Return the [x, y] coordinate for the center point of the cell that contains the specified text.  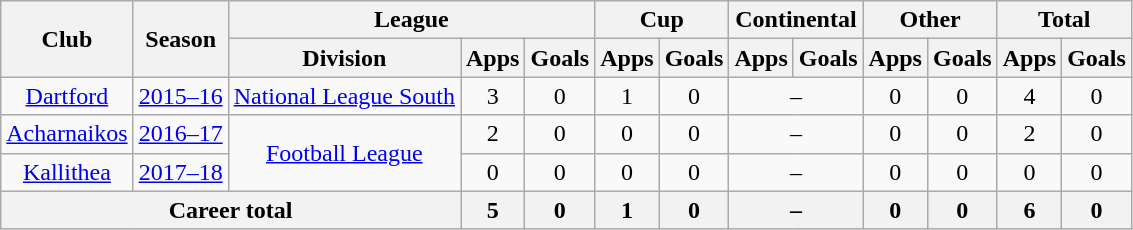
6 [1029, 210]
Football League [344, 153]
5 [492, 210]
Kallithea [67, 172]
2016–17 [180, 134]
Continental [796, 20]
2017–18 [180, 172]
Dartford [67, 96]
Other [930, 20]
Club [67, 39]
2015–16 [180, 96]
3 [492, 96]
Cup [662, 20]
Career total [231, 210]
Total [1064, 20]
Division [344, 58]
National League South [344, 96]
4 [1029, 96]
Acharnaikos [67, 134]
League [412, 20]
Season [180, 39]
